For the text-containing cell, return its midpoint in [x, y] coordinate format. 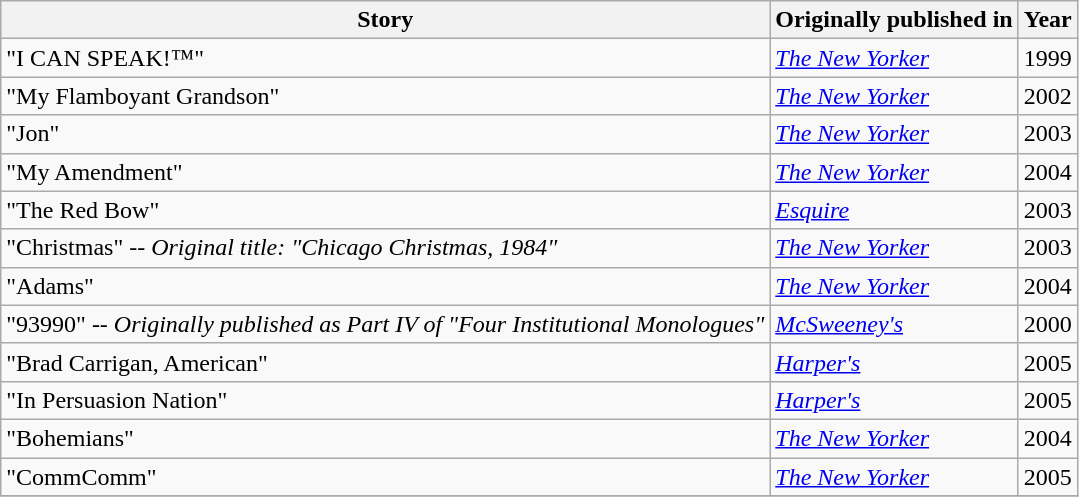
"Bohemians" [386, 438]
"My Flamboyant Grandson" [386, 96]
"93990" -- Originally published as Part IV of "Four Institutional Monologues" [386, 324]
2002 [1048, 96]
"My Amendment" [386, 172]
Story [386, 20]
1999 [1048, 58]
Esquire [894, 210]
2000 [1048, 324]
"CommComm" [386, 477]
"Jon" [386, 134]
"I CAN SPEAK!™" [386, 58]
"In Persuasion Nation" [386, 400]
"Christmas" -- Original title: "Chicago Christmas, 1984" [386, 248]
"Adams" [386, 286]
Originally published in [894, 20]
"The Red Bow" [386, 210]
"Brad Carrigan, American" [386, 362]
McSweeney's [894, 324]
Year [1048, 20]
